Pinpoint the cell where the given text exists, returning its [X, Y] midpoint coordinate. 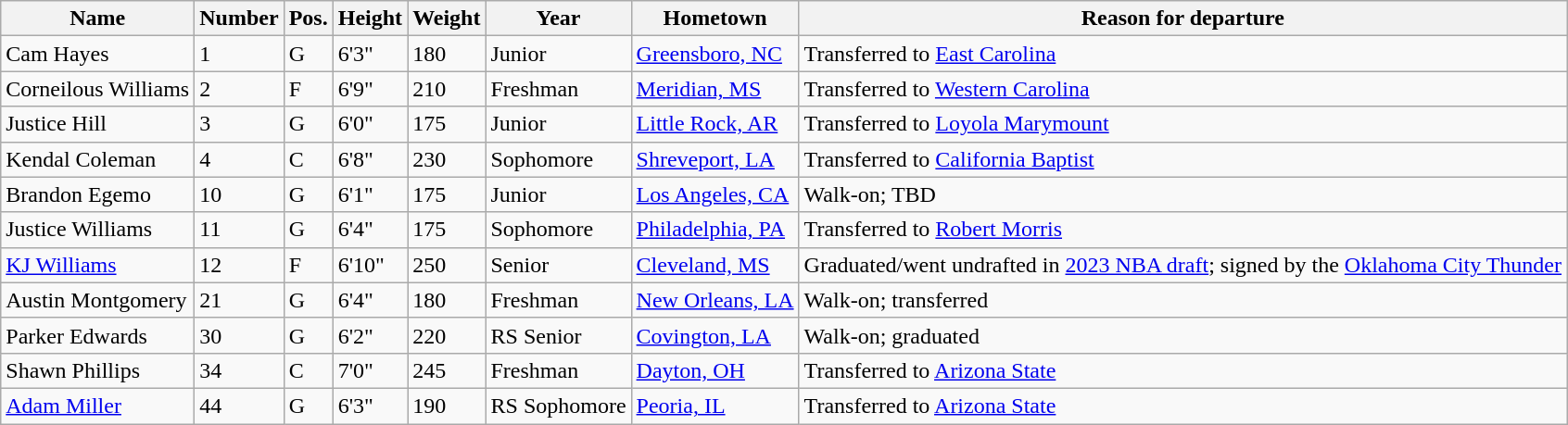
230 [447, 159]
Number [239, 19]
6'0" [370, 124]
12 [239, 265]
220 [447, 335]
1 [239, 54]
RS Sophomore [558, 406]
Greensboro, NC [715, 54]
Graduated/went undrafted in 2023 NBA draft; signed by the Oklahoma City Thunder [1182, 265]
6'8" [370, 159]
Transferred to East Carolina [1182, 54]
Transferred to Robert Morris [1182, 230]
3 [239, 124]
30 [239, 335]
Height [370, 19]
Shreveport, LA [715, 159]
245 [447, 370]
Walk-on; transferred [1182, 300]
Kendal Coleman [98, 159]
250 [447, 265]
Justice Williams [98, 230]
7'0" [370, 370]
Walk-on; TBD [1182, 194]
34 [239, 370]
6'10" [370, 265]
Dayton, OH [715, 370]
Senior [558, 265]
Weight [447, 19]
11 [239, 230]
6'2" [370, 335]
Brandon Egemo [98, 194]
4 [239, 159]
2 [239, 89]
210 [447, 89]
Austin Montgomery [98, 300]
Name [98, 19]
6'1" [370, 194]
Hometown [715, 19]
Cam Hayes [98, 54]
Year [558, 19]
Los Angeles, CA [715, 194]
10 [239, 194]
Pos. [308, 19]
21 [239, 300]
Adam Miller [98, 406]
Reason for departure [1182, 19]
Walk-on; graduated [1182, 335]
Transferred to California Baptist [1182, 159]
Covington, LA [715, 335]
Little Rock, AR [715, 124]
Meridian, MS [715, 89]
RS Senior [558, 335]
Philadelphia, PA [715, 230]
Transferred to Loyola Marymount [1182, 124]
6'9" [370, 89]
Shawn Phillips [98, 370]
44 [239, 406]
Corneilous Williams [98, 89]
Parker Edwards [98, 335]
Justice Hill [98, 124]
KJ Williams [98, 265]
Peoria, IL [715, 406]
Transferred to Western Carolina [1182, 89]
Cleveland, MS [715, 265]
New Orleans, LA [715, 300]
190 [447, 406]
